Provide the (X, Y) coordinate of the cell's center where the given text is located.  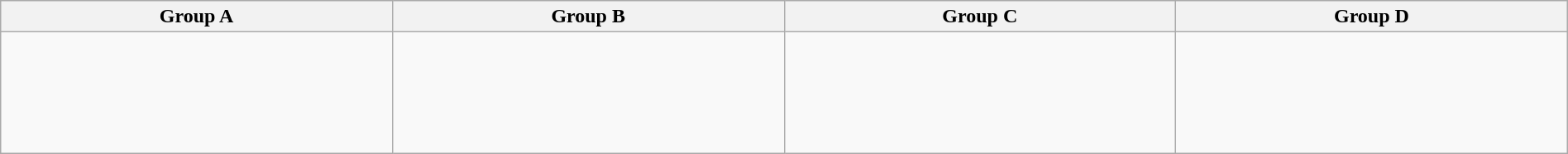
Group D (1372, 17)
Group C (980, 17)
Group B (588, 17)
Group A (197, 17)
